Pinpoint the cell where the given text exists, returning its [X, Y] midpoint coordinate. 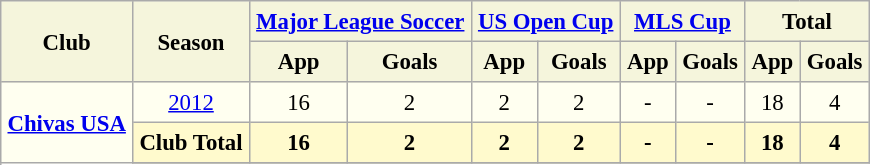
2012 [192, 102]
US Open Cup [546, 21]
Total [808, 21]
Club Total [192, 142]
Season [192, 42]
Chivas USA [67, 122]
Major League Soccer [360, 21]
MLS Cup [682, 21]
Club [67, 42]
